For the text-containing cell, return its midpoint in (x, y) coordinate format. 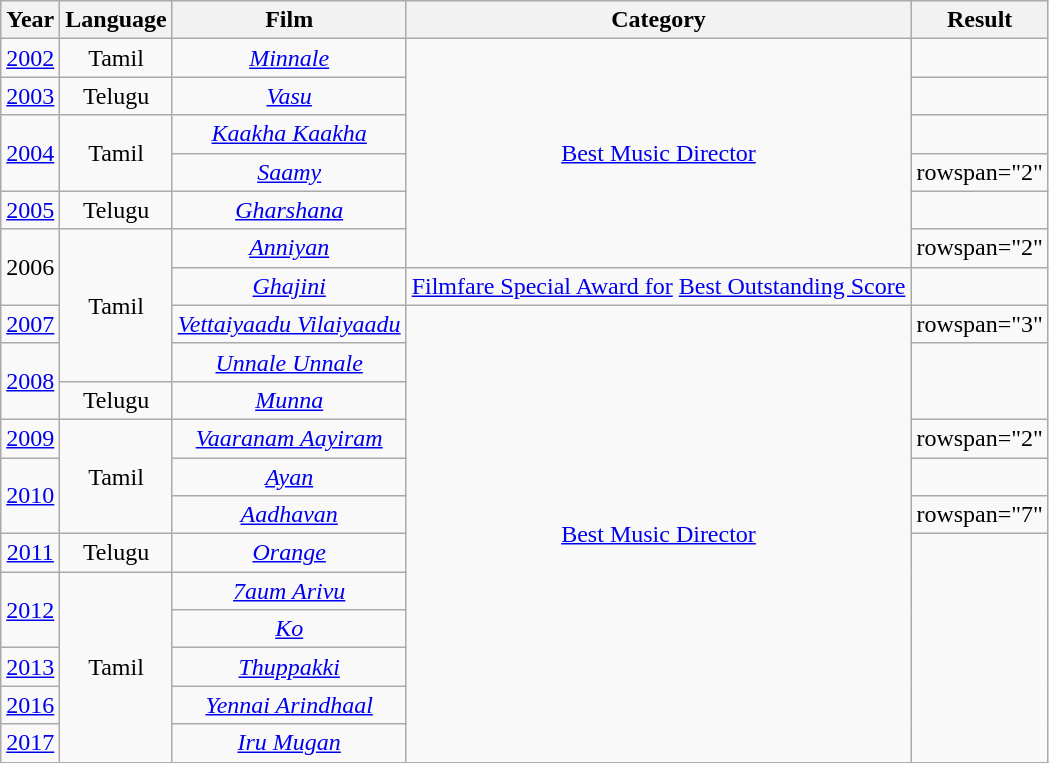
7aum Arivu (289, 591)
Year (30, 20)
Result (980, 20)
Anniyan (289, 248)
Ghajini (289, 286)
Kaakha Kaakha (289, 134)
Vasu (289, 96)
rowspan="3" (980, 324)
Language (116, 20)
Aadhavan (289, 515)
Category (658, 20)
2008 (30, 381)
Gharshana (289, 210)
2002 (30, 58)
2013 (30, 667)
2010 (30, 496)
Iru Mugan (289, 743)
Saamy (289, 172)
2009 (30, 438)
2005 (30, 210)
2011 (30, 553)
Yennai Arindhaal (289, 705)
Ayan (289, 477)
2007 (30, 324)
2004 (30, 153)
2012 (30, 610)
Vaaranam Aayiram (289, 438)
Film (289, 20)
rowspan="7" (980, 515)
2017 (30, 743)
Thuppakki (289, 667)
2003 (30, 96)
2016 (30, 705)
Minnale (289, 58)
2006 (30, 267)
Unnale Unnale (289, 362)
Orange (289, 553)
Ko (289, 629)
Munna (289, 400)
Vettaiyaadu Vilaiyaadu (289, 324)
Filmfare Special Award for Best Outstanding Score (658, 286)
